Search for the cell housing the specified text and yield its (x, y) center coordinate. 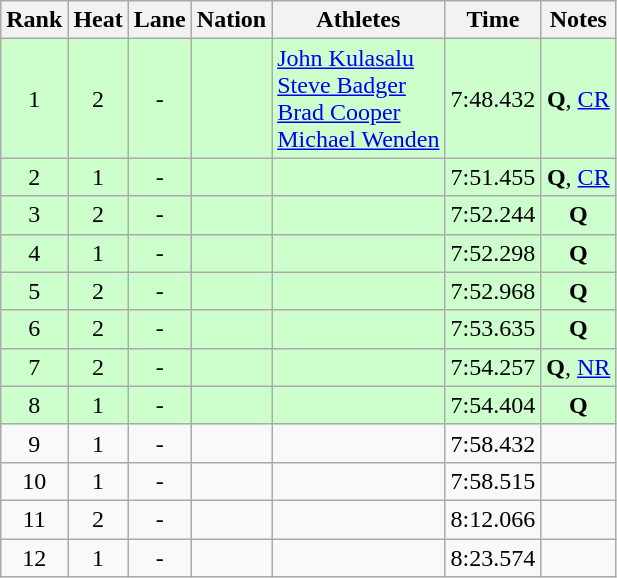
7:54.257 (493, 367)
3 (34, 215)
4 (34, 253)
6 (34, 329)
Nation (231, 20)
Notes (578, 20)
Rank (34, 20)
7:48.432 (493, 98)
7 (34, 367)
Heat (98, 20)
7:54.404 (493, 405)
8:23.574 (493, 557)
10 (34, 481)
7:52.968 (493, 291)
11 (34, 519)
Q, NR (578, 367)
7:51.455 (493, 177)
9 (34, 443)
John KulasaluSteve BadgerBrad CooperMichael Wenden (358, 98)
5 (34, 291)
Athletes (358, 20)
Time (493, 20)
7:52.244 (493, 215)
Lane (160, 20)
8 (34, 405)
7:52.298 (493, 253)
7:58.515 (493, 481)
7:58.432 (493, 443)
12 (34, 557)
8:12.066 (493, 519)
7:53.635 (493, 329)
